Scan for the cell matching the given text and deliver its (X, Y) coordinate at center. 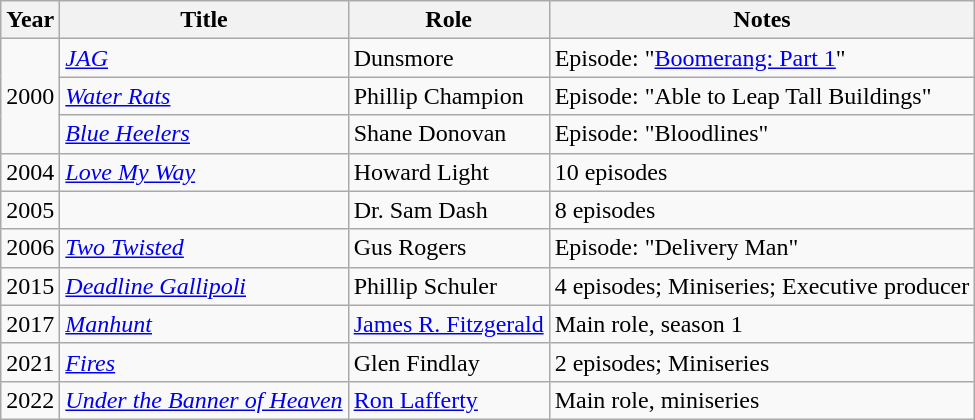
JAG (204, 58)
Manhunt (204, 324)
Gus Rogers (448, 248)
Main role, season 1 (762, 324)
Episode: "Boomerang: Part 1" (762, 58)
2005 (30, 210)
10 episodes (762, 172)
2022 (30, 400)
2004 (30, 172)
2006 (30, 248)
Phillip Schuler (448, 286)
Main role, miniseries (762, 400)
Title (204, 20)
Phillip Champion (448, 96)
Howard Light (448, 172)
Episode: "Bloodlines" (762, 134)
James R. Fitzgerald (448, 324)
Episode: "Able to Leap Tall Buildings" (762, 96)
Blue Heelers (204, 134)
Water Rats (204, 96)
2017 (30, 324)
Glen Findlay (448, 362)
Ron Lafferty (448, 400)
2021 (30, 362)
Episode: "Delivery Man" (762, 248)
4 episodes; Miniseries; Executive producer (762, 286)
Fires (204, 362)
Under the Banner of Heaven (204, 400)
Notes (762, 20)
8 episodes (762, 210)
Dr. Sam Dash (448, 210)
Role (448, 20)
Year (30, 20)
2000 (30, 96)
Dunsmore (448, 58)
2 episodes; Miniseries (762, 362)
2015 (30, 286)
Shane Donovan (448, 134)
Love My Way (204, 172)
Deadline Gallipoli (204, 286)
Two Twisted (204, 248)
